Find where the given text appears and provide that cell's center as [x, y] coordinate. 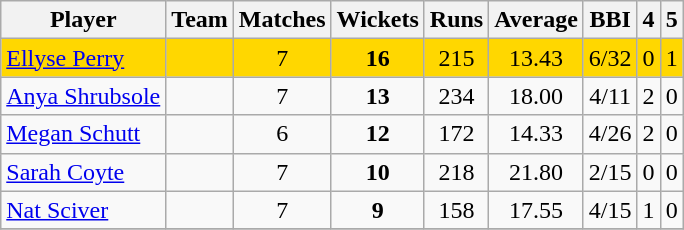
18.00 [536, 96]
158 [456, 210]
234 [456, 96]
9 [378, 210]
Anya Shrubsole [84, 96]
6/32 [610, 58]
4/15 [610, 210]
BBI [610, 20]
Wickets [378, 20]
21.80 [536, 172]
Ellyse Perry [84, 58]
Average [536, 20]
4/26 [610, 134]
Megan Schutt [84, 134]
14.33 [536, 134]
6 [282, 134]
4 [648, 20]
Player [84, 20]
Runs [456, 20]
12 [378, 134]
Nat Sciver [84, 210]
Team [200, 20]
Sarah Coyte [84, 172]
13 [378, 96]
215 [456, 58]
218 [456, 172]
172 [456, 134]
4/11 [610, 96]
17.55 [536, 210]
Matches [282, 20]
10 [378, 172]
16 [378, 58]
13.43 [536, 58]
5 [672, 20]
2/15 [610, 172]
